Search for the cell housing the specified text and yield its [x, y] center coordinate. 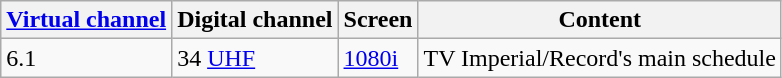
1080i [378, 58]
Virtual channel [86, 20]
Screen [378, 20]
6.1 [86, 58]
Content [600, 20]
TV Imperial/Record's main schedule [600, 58]
Digital channel [255, 20]
34 UHF [255, 58]
